Pinpoint the cell where the given text exists, returning its (x, y) midpoint coordinate. 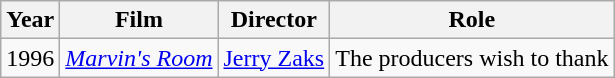
1996 (30, 58)
Director (274, 20)
Jerry Zaks (274, 58)
Film (139, 20)
Year (30, 20)
Role (472, 20)
The producers wish to thank (472, 58)
Marvin's Room (139, 58)
